Find where the given text appears and provide that cell's center as (X, Y) coordinate. 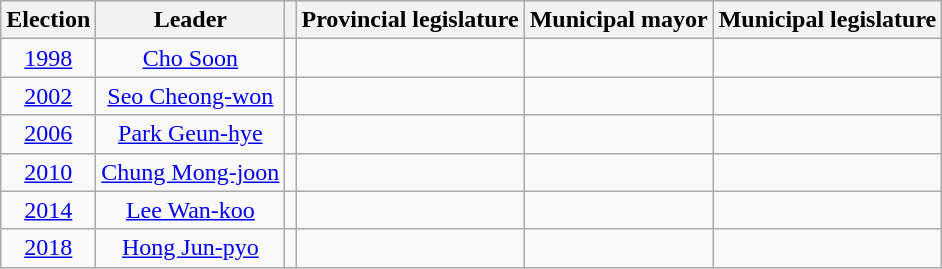
Hong Jun-pyo (190, 248)
Seo Cheong-won (190, 96)
2002 (48, 96)
2010 (48, 172)
1998 (48, 58)
Municipal legislature (828, 20)
2014 (48, 210)
Chung Mong-joon (190, 172)
Cho Soon (190, 58)
Lee Wan-koo (190, 210)
2018 (48, 248)
Municipal mayor (618, 20)
Election (48, 20)
Leader (190, 20)
Provincial legislature (410, 20)
Park Geun-hye (190, 134)
2006 (48, 134)
